Scan for the cell matching the given text and deliver its [X, Y] coordinate at center. 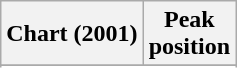
Peakposition [189, 34]
Chart (2001) [72, 34]
